Determine the [X, Y] coordinate at the center of the cell enclosing the given text.  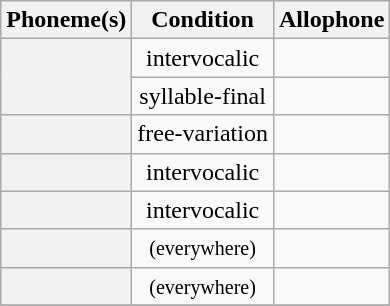
free-variation [203, 134]
Allophone [331, 20]
Condition [203, 20]
syllable-final [203, 96]
Phoneme(s) [66, 20]
